Return (x, y) of the center of cell containing provided text 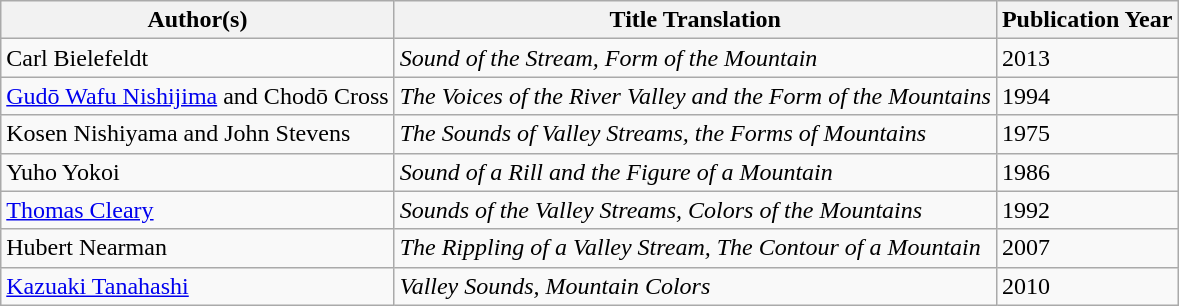
Sounds of the Valley Streams, Colors of the Mountains (695, 210)
Kosen Nishiyama and John Stevens (198, 134)
The Rippling of a Valley Stream, The Contour of a Mountain (695, 248)
Author(s) (198, 20)
Hubert Nearman (198, 248)
Publication Year (1087, 20)
Thomas Cleary (198, 210)
Title Translation (695, 20)
The Sounds of Valley Streams, the Forms of Mountains (695, 134)
Gudō Wafu Nishijima and Chodō Cross (198, 96)
Kazuaki Tanahashi (198, 286)
1992 (1087, 210)
Yuho Yokoi (198, 172)
Valley Sounds, Mountain Colors (695, 286)
1975 (1087, 134)
Sound of a Rill and the Figure of a Mountain (695, 172)
Carl Bielefeldt (198, 58)
2007 (1087, 248)
Sound of the Stream, Form of the Mountain (695, 58)
The Voices of the River Valley and the Form of the Mountains (695, 96)
2013 (1087, 58)
1986 (1087, 172)
2010 (1087, 286)
1994 (1087, 96)
